Locate the cell with the specified text and output its [X, Y] center coordinate. 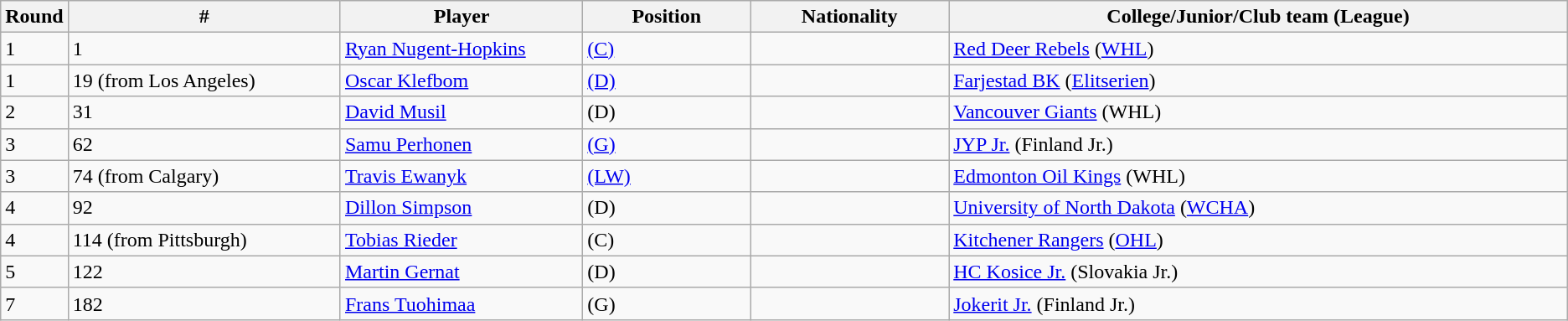
Dillon Simpson [461, 208]
2 [34, 112]
Player [461, 17]
31 [204, 112]
182 [204, 303]
19 (from Los Angeles) [204, 80]
Travis Ewanyk [461, 176]
122 [204, 272]
Round [34, 17]
Kitchener Rangers (OHL) [1258, 240]
Red Deer Rebels (WHL) [1258, 49]
Ryan Nugent-Hopkins [461, 49]
Martin Gernat [461, 272]
David Musil [461, 112]
Nationality [849, 17]
Frans Tuohimaa [461, 303]
Jokerit Jr. (Finland Jr.) [1258, 303]
JYP Jr. (Finland Jr.) [1258, 144]
Samu Perhonen [461, 144]
92 [204, 208]
74 (from Calgary) [204, 176]
College/Junior/Club team (League) [1258, 17]
7 [34, 303]
(LW) [667, 176]
HC Kosice Jr. (Slovakia Jr.) [1258, 272]
62 [204, 144]
Farjestad BK (Elitserien) [1258, 80]
# [204, 17]
Position [667, 17]
Edmonton Oil Kings (WHL) [1258, 176]
114 (from Pittsburgh) [204, 240]
Oscar Klefbom [461, 80]
Tobias Rieder [461, 240]
University of North Dakota (WCHA) [1258, 208]
5 [34, 272]
Vancouver Giants (WHL) [1258, 112]
